Return [X, Y] of the center of cell containing provided text 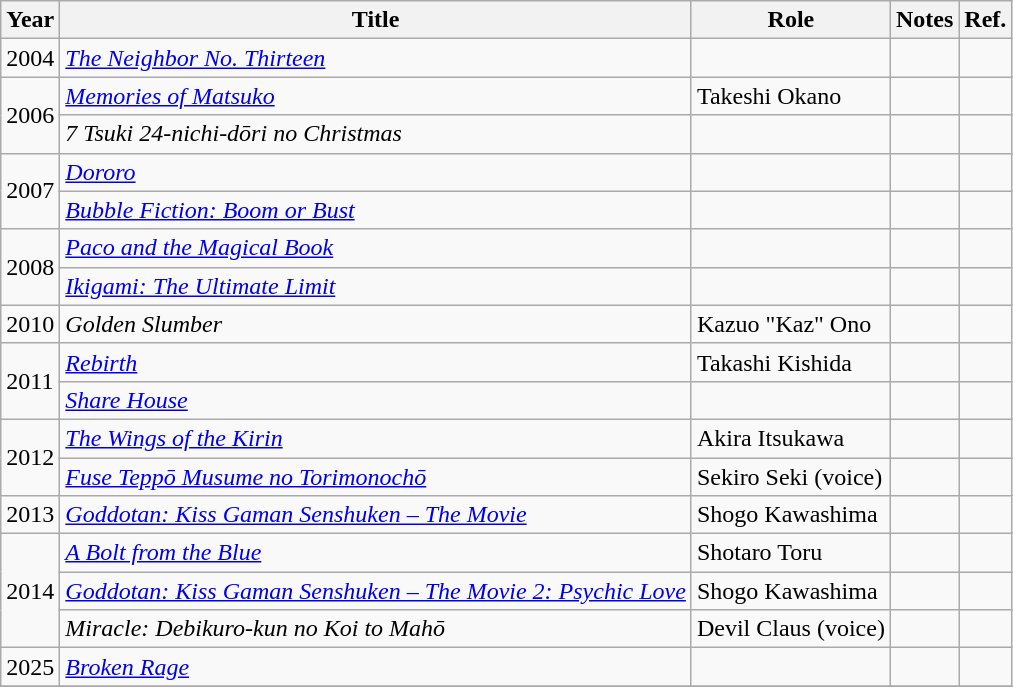
Paco and the Magical Book [376, 248]
2008 [30, 267]
2011 [30, 381]
Year [30, 20]
2007 [30, 191]
Memories of Matsuko [376, 96]
Notes [924, 20]
2010 [30, 324]
2014 [30, 591]
Miracle: Debikuro-kun no Koi to Mahō [376, 629]
Devil Claus (voice) [790, 629]
Goddotan: Kiss Gaman Senshuken – The Movie 2: Psychic Love [376, 591]
Role [790, 20]
Bubble Fiction: Boom or Bust [376, 210]
A Bolt from the Blue [376, 553]
Ref. [986, 20]
2025 [30, 667]
7 Tsuki 24-nichi-dōri no Christmas [376, 134]
Fuse Teppō Musume no Torimonochō [376, 477]
Kazuo "Kaz" Ono [790, 324]
Broken Rage [376, 667]
Golden Slumber [376, 324]
Dororo [376, 172]
Takashi Kishida [790, 362]
Takeshi Okano [790, 96]
Sekiro Seki (voice) [790, 477]
Share House [376, 400]
Title [376, 20]
Akira Itsukawa [790, 438]
The Wings of the Kirin [376, 438]
2012 [30, 457]
The Neighbor No. Thirteen [376, 58]
2004 [30, 58]
Shotaro Toru [790, 553]
2006 [30, 115]
Goddotan: Kiss Gaman Senshuken – The Movie [376, 515]
2013 [30, 515]
Rebirth [376, 362]
Ikigami: The Ultimate Limit [376, 286]
